Determine the (X, Y) coordinate at the center of the cell enclosing the given text.  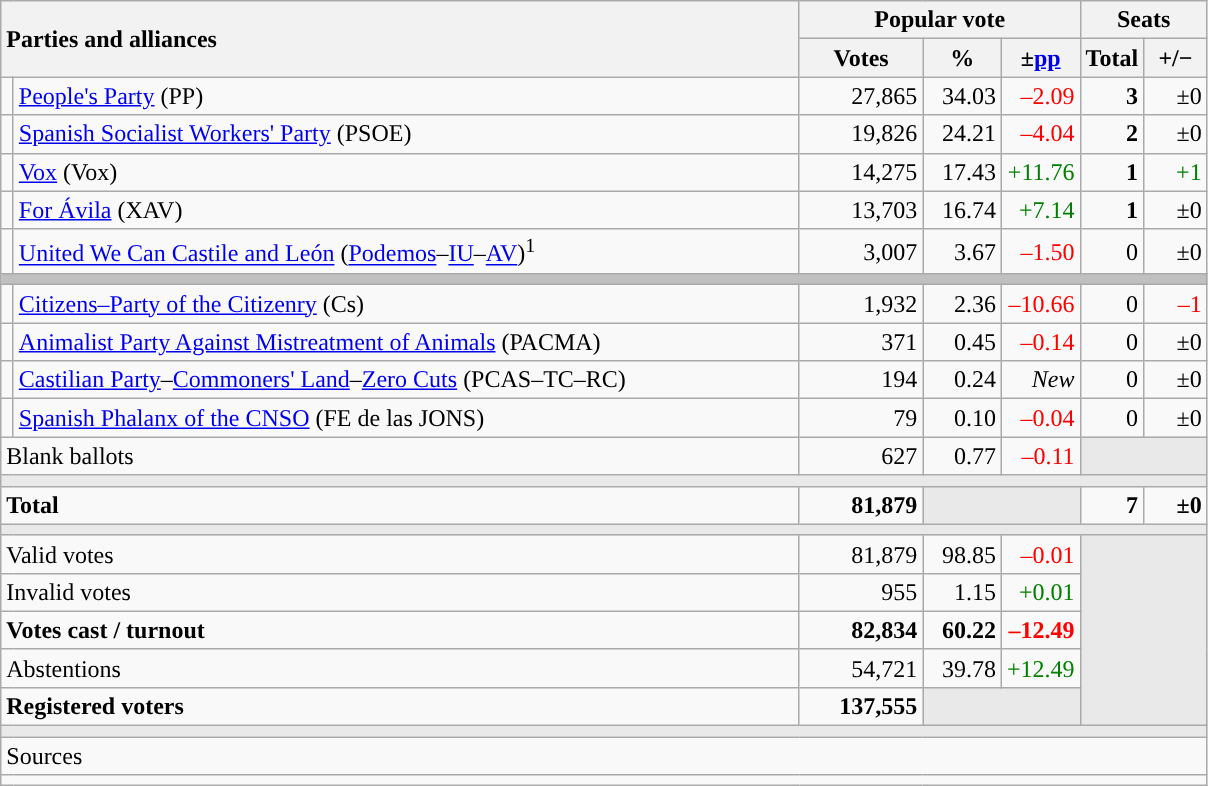
United We Can Castile and León (Podemos–IU–AV)1 (406, 252)
Blank ballots (400, 456)
Spanish Socialist Workers' Party (PSOE) (406, 134)
1,932 (861, 304)
+7.14 (1040, 210)
16.74 (962, 210)
–4.04 (1040, 134)
–0.11 (1040, 456)
14,275 (861, 172)
–1.50 (1040, 252)
–0.04 (1040, 418)
Vox (Vox) (406, 172)
Registered voters (400, 706)
±pp (1040, 58)
–2.09 (1040, 96)
194 (861, 380)
+1 (1176, 172)
+12.49 (1040, 668)
Votes cast / turnout (400, 630)
Seats (1144, 20)
People's Party (PP) (406, 96)
Valid votes (400, 554)
+0.01 (1040, 592)
79 (861, 418)
New (1040, 380)
2 (1112, 134)
7 (1112, 505)
+/− (1176, 58)
Spanish Phalanx of the CNSO (FE de las JONS) (406, 418)
Popular vote (940, 20)
24.21 (962, 134)
Parties and alliances (400, 39)
27,865 (861, 96)
2.36 (962, 304)
17.43 (962, 172)
82,834 (861, 630)
–1 (1176, 304)
Invalid votes (400, 592)
Votes (861, 58)
0.10 (962, 418)
371 (861, 342)
1.15 (962, 592)
Citizens–Party of the Citizenry (Cs) (406, 304)
+11.76 (1040, 172)
3 (1112, 96)
3.67 (962, 252)
–10.66 (1040, 304)
54,721 (861, 668)
955 (861, 592)
% (962, 58)
60.22 (962, 630)
19,826 (861, 134)
0.24 (962, 380)
Castilian Party–Commoners' Land–Zero Cuts (PCAS–TC–RC) (406, 380)
39.78 (962, 668)
0.45 (962, 342)
Sources (604, 756)
For Ávila (XAV) (406, 210)
0.77 (962, 456)
Abstentions (400, 668)
137,555 (861, 706)
13,703 (861, 210)
–0.01 (1040, 554)
98.85 (962, 554)
Animalist Party Against Mistreatment of Animals (PACMA) (406, 342)
–12.49 (1040, 630)
3,007 (861, 252)
–0.14 (1040, 342)
34.03 (962, 96)
627 (861, 456)
